Return (X, Y) of the center of cell containing provided text 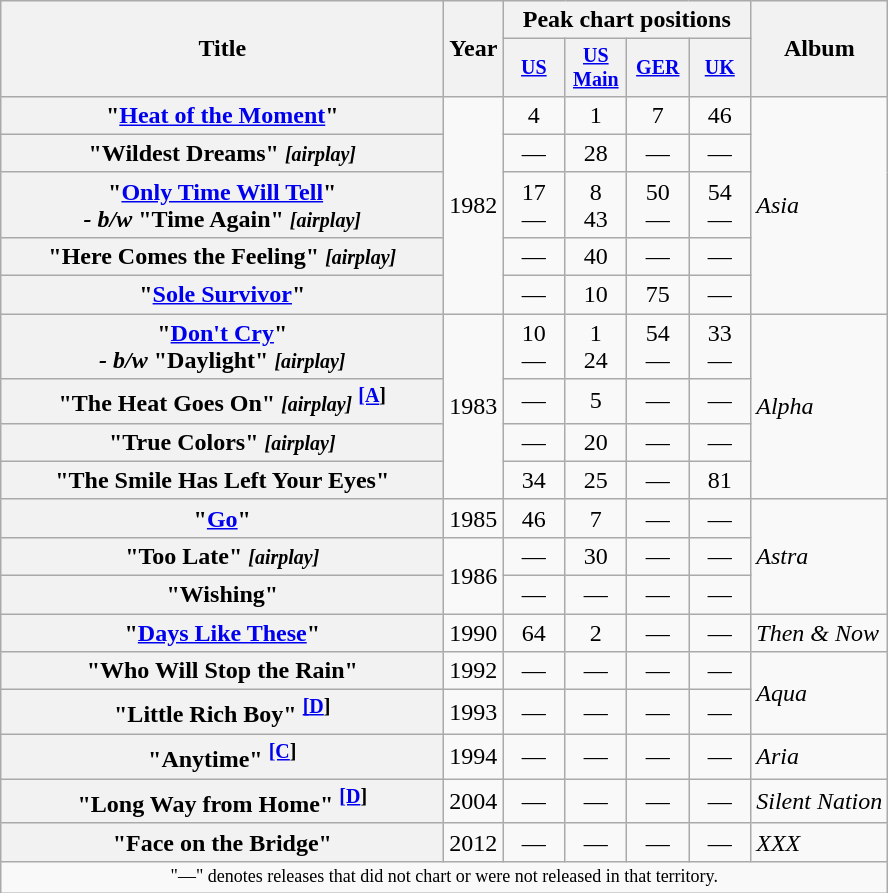
Astra (820, 556)
"Don't Cry" - b/w "Daylight" [airplay] (222, 346)
34 (534, 480)
Silent Nation (820, 802)
"Go" (222, 518)
1983 (474, 407)
50— (658, 204)
"Heat of the Moment" (222, 115)
Aria (820, 756)
2 (596, 633)
Album (820, 49)
UK (720, 68)
"—" denotes releases that did not chart or were not released in that territory. (444, 876)
"Long Way from Home" [D] (222, 802)
Asia (820, 204)
XXX (820, 842)
5 (596, 402)
Alpha (820, 407)
"Too Late" [airplay] (222, 556)
25 (596, 480)
1993 (474, 712)
4 (534, 115)
75 (658, 295)
1986 (474, 575)
US (534, 68)
1990 (474, 633)
Title (222, 49)
"Wildest Dreams" [airplay] (222, 153)
"True Colors" [airplay] (222, 442)
2012 (474, 842)
"Face on the Bridge" (222, 842)
"Only Time Will Tell" - b/w "Time Again" [airplay] (222, 204)
28 (596, 153)
1 (596, 115)
Peak chart positions (627, 20)
"Here Comes the Feeling" [airplay] (222, 256)
1994 (474, 756)
"Who Will Stop the Rain" (222, 671)
843 (596, 204)
20 (596, 442)
GER (658, 68)
64 (534, 633)
US Main (596, 68)
"The Heat Goes On" [airplay] [A] (222, 402)
"Days Like These" (222, 633)
1992 (474, 671)
"Wishing" (222, 594)
124 (596, 346)
1982 (474, 204)
"Sole Survivor" (222, 295)
40 (596, 256)
2004 (474, 802)
81 (720, 480)
1985 (474, 518)
"The Smile Has Left Your Eyes" (222, 480)
10 (596, 295)
33— (720, 346)
Aqua (820, 694)
"Little Rich Boy" [D] (222, 712)
10— (534, 346)
30 (596, 556)
"Anytime" [C] (222, 756)
Year (474, 49)
17— (534, 204)
Then & Now (820, 633)
